For the text-containing cell, return its midpoint in [X, Y] coordinate format. 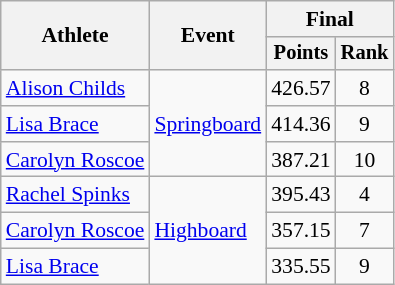
426.57 [300, 88]
395.43 [300, 195]
357.15 [300, 231]
335.55 [300, 267]
7 [365, 231]
Points [300, 54]
Alison Childs [76, 88]
Event [208, 36]
Rank [365, 54]
4 [365, 195]
Springboard [208, 124]
8 [365, 88]
Final [330, 19]
387.21 [300, 160]
414.36 [300, 124]
Rachel Spinks [76, 195]
10 [365, 160]
Highboard [208, 230]
Athlete [76, 36]
